Pinpoint the cell where the given text exists, returning its [x, y] midpoint coordinate. 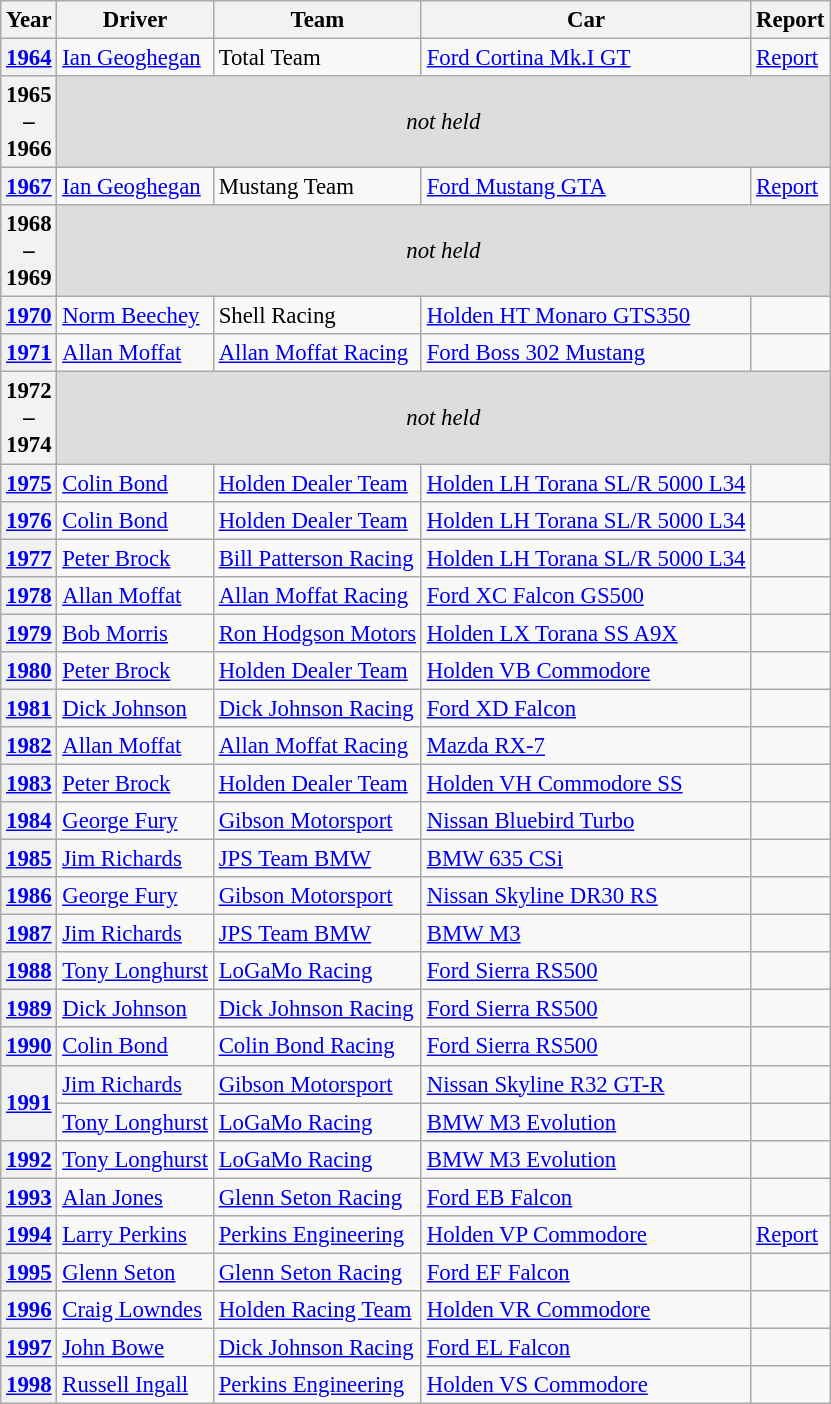
1987 [29, 934]
Holden VH Commodore SS [586, 783]
1976 [29, 520]
1968–1969 [29, 251]
Ford Cortina Mk.I GT [586, 58]
1984 [29, 821]
Holden LX Torana SS A9X [586, 633]
1995 [29, 1272]
Alan Jones [135, 1197]
Ford EB Falcon [586, 1197]
Holden VB Commodore [586, 671]
1989 [29, 1009]
Norm Beechey [135, 316]
1994 [29, 1235]
1972–1974 [29, 418]
Nissan Skyline R32 GT-R [586, 1084]
1991 [29, 1102]
Mazda RX-7 [586, 746]
John Bowe [135, 1347]
Nissan Skyline DR30 RS [586, 896]
Driver [135, 20]
1967 [29, 187]
Bill Patterson Racing [317, 558]
Craig Lowndes [135, 1310]
Bob Morris [135, 633]
Car [586, 20]
Holden VP Commodore [586, 1235]
Holden HT Monaro GTS350 [586, 316]
1970 [29, 316]
Mustang Team [317, 187]
1965–1966 [29, 122]
Year [29, 20]
BMW 635 CSi [586, 859]
Colin Bond Racing [317, 1047]
1997 [29, 1347]
Glenn Seton [135, 1272]
1979 [29, 633]
1971 [29, 353]
1978 [29, 595]
Ford Mustang GTA [586, 187]
1998 [29, 1385]
Ford EL Falcon [586, 1347]
Russell Ingall [135, 1385]
1993 [29, 1197]
1992 [29, 1159]
Larry Perkins [135, 1235]
Ford XD Falcon [586, 708]
1983 [29, 783]
1977 [29, 558]
Holden VS Commodore [586, 1385]
Holden Racing Team [317, 1310]
Ron Hodgson Motors [317, 633]
1988 [29, 971]
Shell Racing [317, 316]
1980 [29, 671]
Ford EF Falcon [586, 1272]
1996 [29, 1310]
1990 [29, 1047]
BMW M3 [586, 934]
Team [317, 20]
Ford XC Falcon GS500 [586, 595]
Total Team [317, 58]
1982 [29, 746]
1986 [29, 896]
Nissan Bluebird Turbo [586, 821]
1981 [29, 708]
Holden VR Commodore [586, 1310]
1985 [29, 859]
1964 [29, 58]
Ford Boss 302 Mustang [586, 353]
1975 [29, 483]
